Find where the given text appears and provide that cell's center as (X, Y) coordinate. 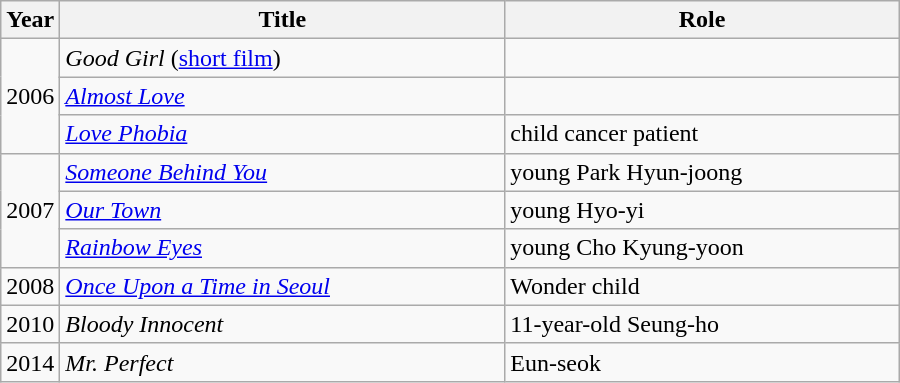
Role (702, 20)
Once Upon a Time in Seoul (282, 286)
Title (282, 20)
Eun-seok (702, 362)
Love Phobia (282, 134)
2010 (30, 324)
2007 (30, 210)
Rainbow Eyes (282, 248)
child cancer patient (702, 134)
Our Town (282, 210)
Mr. Perfect (282, 362)
Year (30, 20)
Bloody Innocent (282, 324)
Good Girl (short film) (282, 58)
2008 (30, 286)
2014 (30, 362)
Someone Behind You (282, 172)
Almost Love (282, 96)
2006 (30, 96)
young Hyo-yi (702, 210)
11-year-old Seung-ho (702, 324)
young Cho Kyung-yoon (702, 248)
Wonder child (702, 286)
young Park Hyun-joong (702, 172)
